Return the [X, Y] coordinate for the center point of the cell that contains the specified text.  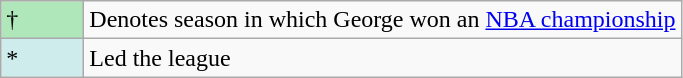
* [42, 58]
Denotes season in which George won an NBA championship [382, 20]
† [42, 20]
Led the league [382, 58]
